Search for the cell housing the specified text and yield its (x, y) center coordinate. 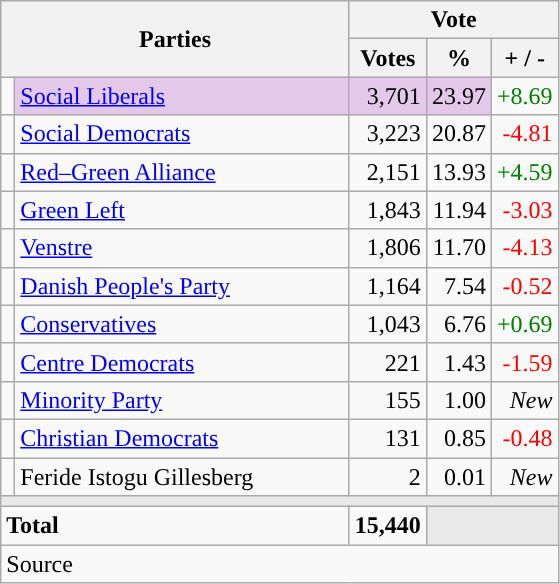
Total (176, 526)
Feride Istogu Gillesberg (182, 477)
+0.69 (524, 324)
0.01 (458, 477)
Vote (454, 20)
221 (388, 362)
3,701 (388, 96)
23.97 (458, 96)
155 (388, 400)
15,440 (388, 526)
-3.03 (524, 210)
131 (388, 438)
+ / - (524, 58)
11.70 (458, 248)
2,151 (388, 172)
1.00 (458, 400)
Danish People's Party (182, 286)
+8.69 (524, 96)
Christian Democrats (182, 438)
Social Liberals (182, 96)
-0.52 (524, 286)
13.93 (458, 172)
Source (280, 564)
6.76 (458, 324)
1,843 (388, 210)
1,806 (388, 248)
Parties (176, 39)
Minority Party (182, 400)
Centre Democrats (182, 362)
-1.59 (524, 362)
% (458, 58)
11.94 (458, 210)
-4.13 (524, 248)
3,223 (388, 134)
Green Left (182, 210)
+4.59 (524, 172)
1,043 (388, 324)
2 (388, 477)
1,164 (388, 286)
Red–Green Alliance (182, 172)
Votes (388, 58)
-0.48 (524, 438)
-4.81 (524, 134)
Venstre (182, 248)
1.43 (458, 362)
20.87 (458, 134)
Conservatives (182, 324)
0.85 (458, 438)
Social Democrats (182, 134)
7.54 (458, 286)
